Capture the cell that displays the provided text and extract its (X, Y) central coordinate. 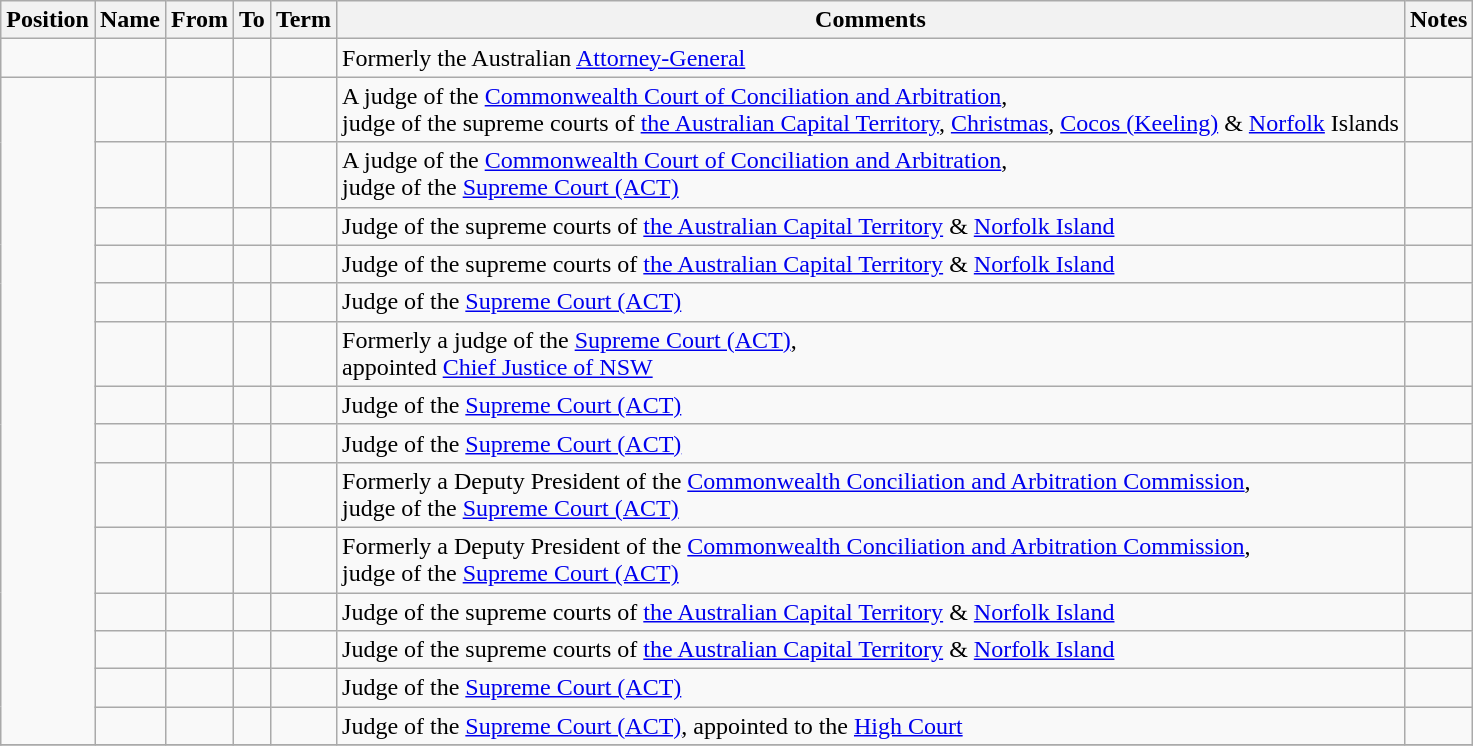
Notes (1438, 20)
Formerly the Australian Attorney-General (871, 58)
Formerly a judge of the Supreme Court (ACT),appointed Chief Justice of NSW (871, 354)
To (252, 20)
From (200, 20)
Term (303, 20)
A judge of the Commonwealth Court of Conciliation and Arbitration, judge of the Supreme Court (ACT) (871, 174)
Comments (871, 20)
Judge of the Supreme Court (ACT), appointed to the High Court (871, 726)
Name (130, 20)
Position (48, 20)
